Detect which cell encompasses the target text, then output its [x, y] center coordinate. 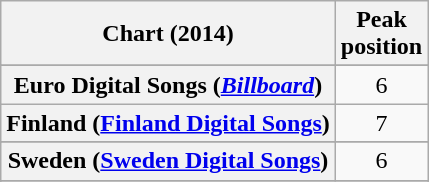
7 [381, 123]
Finland (Finland Digital Songs) [168, 123]
Sweden (Sweden Digital Songs) [168, 161]
Chart (2014) [168, 34]
Euro Digital Songs (Billboard) [168, 85]
Peakposition [381, 34]
